Capture the cell that displays the provided text and extract its [X, Y] central coordinate. 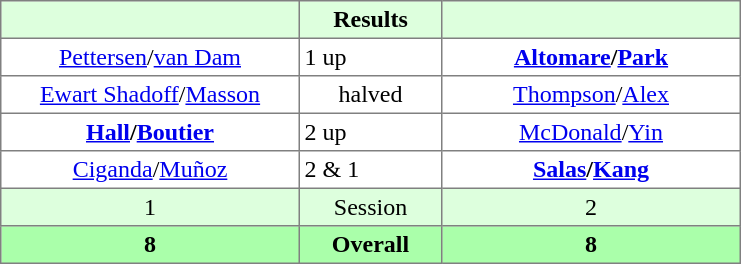
2 & 1 [370, 170]
Thompson/Alex [591, 95]
Overall [370, 245]
Hall/Boutier [150, 132]
Salas/Kang [591, 170]
Pettersen/van Dam [150, 57]
2 up [370, 132]
2 [591, 207]
halved [370, 95]
Session [370, 207]
Ewart Shadoff/Masson [150, 95]
McDonald/Yin [591, 132]
1 [150, 207]
Altomare/Park [591, 57]
Results [370, 20]
1 up [370, 57]
Ciganda/Muñoz [150, 170]
